Scan for the cell matching the given text and deliver its [x, y] coordinate at center. 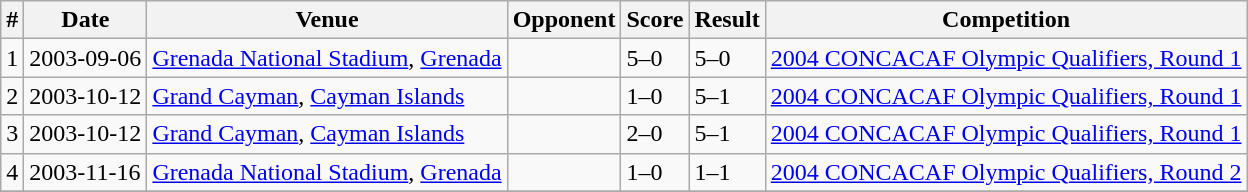
2 [12, 96]
Venue [327, 20]
Score [655, 20]
Opponent [564, 20]
3 [12, 134]
Result [727, 20]
2003-11-16 [86, 172]
1 [12, 58]
Date [86, 20]
4 [12, 172]
Competition [1006, 20]
1–1 [727, 172]
2004 CONCACAF Olympic Qualifiers, Round 2 [1006, 172]
2003-09-06 [86, 58]
# [12, 20]
2–0 [655, 134]
